Return (x, y) of the center of cell containing provided text 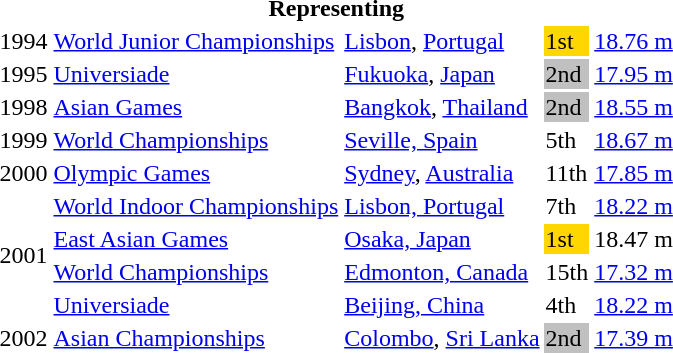
Colombo, Sri Lanka (442, 338)
Osaka, Japan (442, 239)
7th (567, 206)
Asian Championships (196, 338)
World Junior Championships (196, 41)
4th (567, 305)
Fukuoka, Japan (442, 74)
15th (567, 272)
Asian Games (196, 107)
Beijing, China (442, 305)
East Asian Games (196, 239)
Seville, Spain (442, 140)
World Indoor Championships (196, 206)
Sydney, Australia (442, 173)
Edmonton, Canada (442, 272)
Bangkok, Thailand (442, 107)
Olympic Games (196, 173)
5th (567, 140)
11th (567, 173)
